Return the (x, y) coordinate for the center point of the cell that contains the specified text.  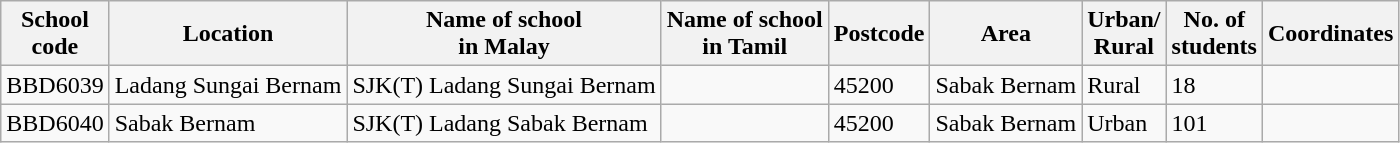
Coordinates (1330, 34)
Urban/Rural (1124, 34)
SJK(T) Ladang Sabak Bernam (504, 123)
Rural (1124, 85)
Location (228, 34)
Schoolcode (55, 34)
No. ofstudents (1214, 34)
SJK(T) Ladang Sungai Bernam (504, 85)
Urban (1124, 123)
Ladang Sungai Bernam (228, 85)
Name of schoolin Tamil (744, 34)
BBD6040 (55, 123)
101 (1214, 123)
Area (1006, 34)
18 (1214, 85)
BBD6039 (55, 85)
Name of schoolin Malay (504, 34)
Postcode (879, 34)
